Scan for the cell matching the given text and deliver its [X, Y] coordinate at center. 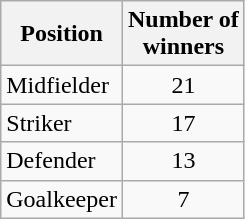
Defender [62, 161]
17 [183, 123]
13 [183, 161]
Midfielder [62, 85]
21 [183, 85]
Position [62, 34]
Goalkeeper [62, 199]
7 [183, 199]
Striker [62, 123]
Number ofwinners [183, 34]
